Extract the [X, Y] coordinate from the center of the cell holding the provided text.  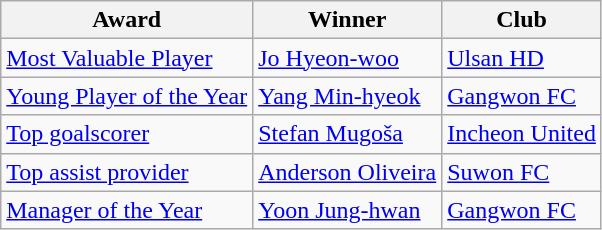
Suwon FC [522, 172]
Yoon Jung-hwan [348, 210]
Incheon United [522, 134]
Jo Hyeon-woo [348, 58]
Top goalscorer [127, 134]
Club [522, 20]
Anderson Oliveira [348, 172]
Manager of the Year [127, 210]
Top assist provider [127, 172]
Stefan Mugoša [348, 134]
Award [127, 20]
Young Player of the Year [127, 96]
Most Valuable Player [127, 58]
Ulsan HD [522, 58]
Yang Min-hyeok [348, 96]
Winner [348, 20]
